Return the [x, y] coordinate for the center point of the cell that contains the specified text.  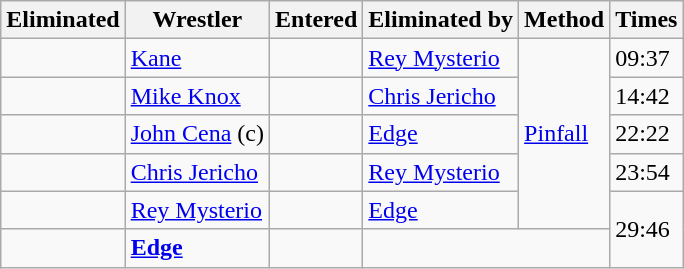
Wrestler [197, 20]
Times [646, 20]
Kane [197, 58]
Mike Knox [197, 96]
Eliminated by [441, 20]
Eliminated [63, 20]
09:37 [646, 58]
John Cena (c) [197, 134]
Method [564, 20]
29:46 [646, 229]
Pinfall [564, 134]
23:54 [646, 172]
14:42 [646, 96]
22:22 [646, 134]
Entered [316, 20]
